Identify which cell holds the provided text, then report its [X, Y] central coordinate. 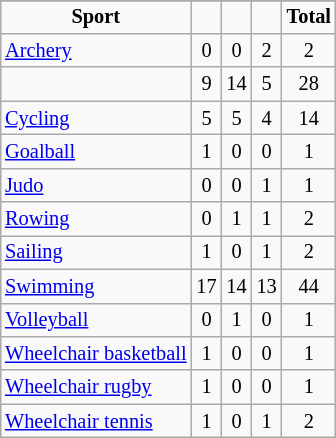
Cycling [96, 118]
28 [309, 84]
Judo [96, 185]
Wheelchair tennis [96, 421]
44 [309, 286]
Sport [96, 17]
Volleyball [96, 320]
9 [206, 84]
Swimming [96, 286]
4 [267, 118]
Rowing [96, 219]
13 [267, 286]
Sailing [96, 253]
Archery [96, 51]
Total [309, 17]
Wheelchair basketball [96, 354]
17 [206, 286]
Goalball [96, 152]
Wheelchair rugby [96, 387]
